Return [x, y] of the center of cell containing provided text 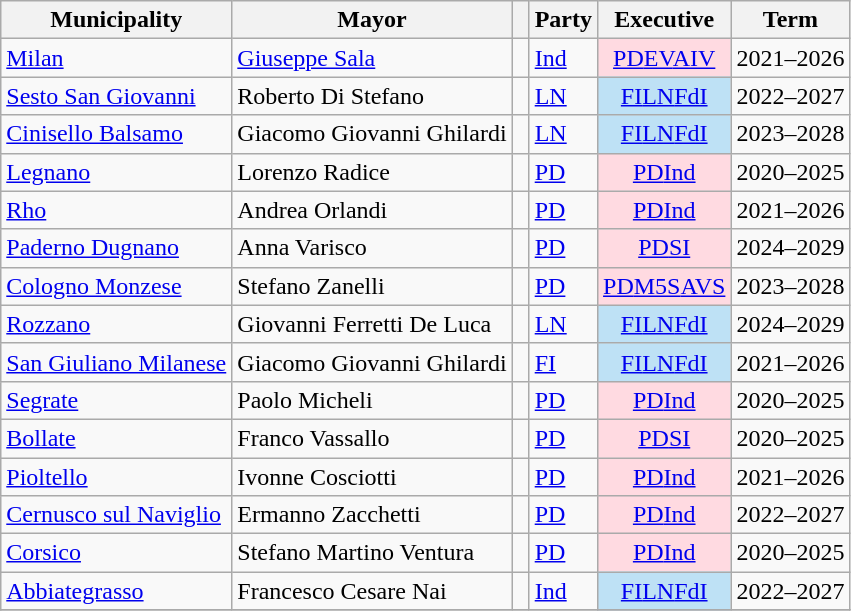
Cernusco sul Naviglio [116, 515]
Sesto San Giovanni [116, 96]
Executive [664, 20]
San Giuliano Milanese [116, 362]
Bollate [116, 438]
Stefano Martino Ventura [372, 553]
Giovanni Ferretti De Luca [372, 324]
PDEVAIV [664, 58]
Ermanno Zacchetti [372, 515]
Lorenzo Radice [372, 172]
PDM5SAVS [664, 286]
Party [563, 20]
Giuseppe Sala [372, 58]
Segrate [116, 400]
Pioltello [116, 477]
Cologno Monzese [116, 286]
Ivonne Cosciotti [372, 477]
Cinisello Balsamo [116, 134]
Anna Varisco [372, 248]
Rho [116, 210]
Term [790, 20]
Municipality [116, 20]
Corsico [116, 553]
Abbiategrasso [116, 591]
Paolo Micheli [372, 400]
FI [563, 362]
Legnano [116, 172]
Milan [116, 58]
Andrea Orlandi [372, 210]
Paderno Dugnano [116, 248]
Roberto Di Stefano [372, 96]
Stefano Zanelli [372, 286]
Rozzano [116, 324]
Mayor [372, 20]
Francesco Cesare Nai [372, 591]
Franco Vassallo [372, 438]
